Pinpoint the cell where the given text exists, returning its (x, y) midpoint coordinate. 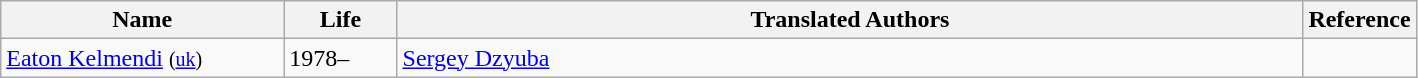
Sergey Dzyuba (850, 58)
Name (142, 20)
Reference (1360, 20)
Eaton Kelmendi (uk) (142, 58)
Translated Authors (850, 20)
Life (340, 20)
1978– (340, 58)
